Pinpoint the cell where the given text exists, returning its [x, y] midpoint coordinate. 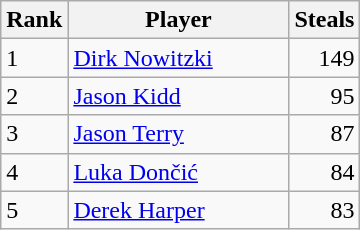
Jason Kidd [178, 96]
95 [324, 96]
3 [34, 134]
Rank [34, 20]
5 [34, 210]
Jason Terry [178, 134]
149 [324, 58]
Dirk Nowitzki [178, 58]
83 [324, 210]
1 [34, 58]
2 [34, 96]
Derek Harper [178, 210]
Player [178, 20]
87 [324, 134]
Steals [324, 20]
84 [324, 172]
Luka Dončić [178, 172]
4 [34, 172]
